From the cell containing the given text, extract its center point as (X, Y) coordinate. 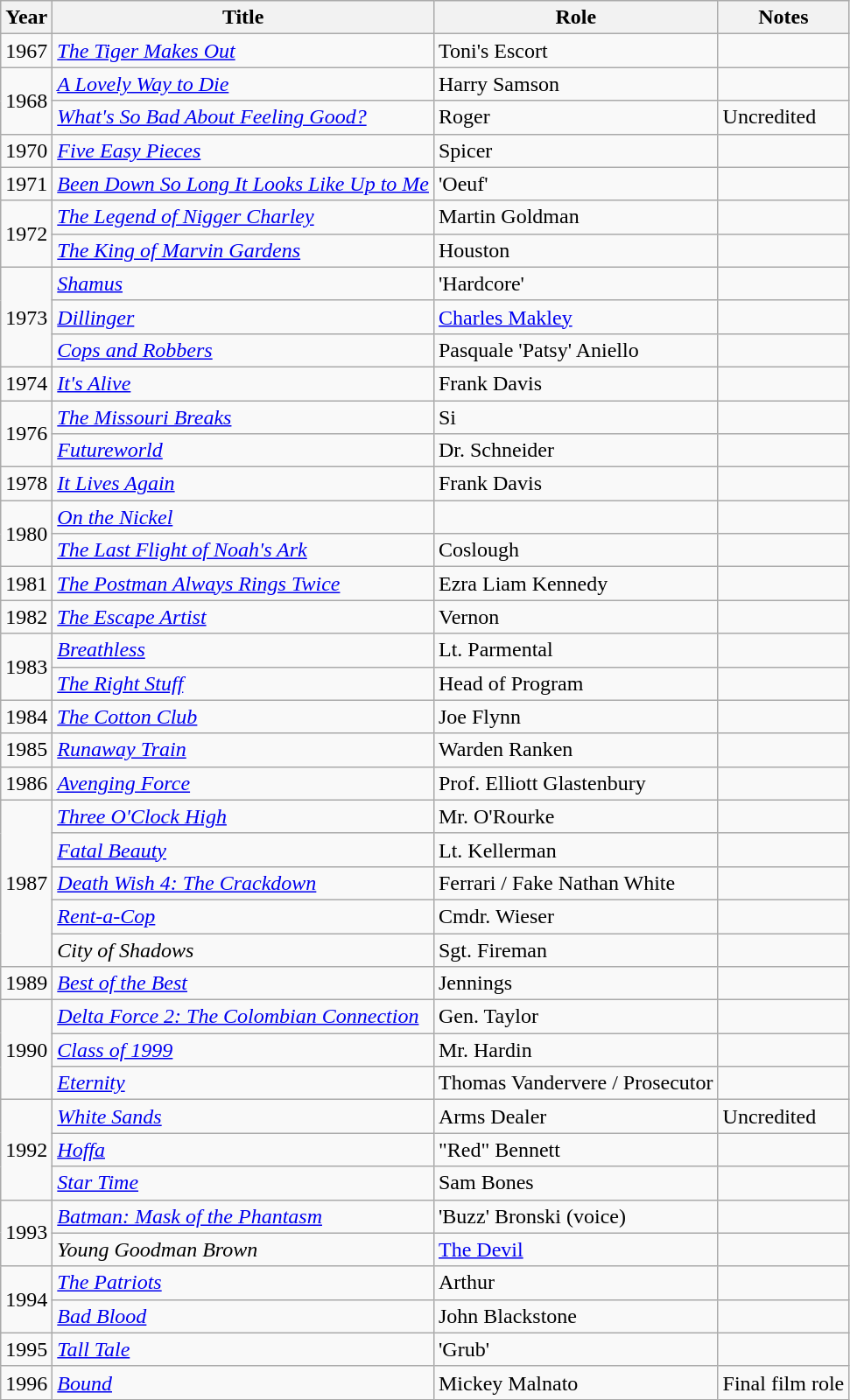
1973 (26, 317)
1971 (26, 184)
1967 (26, 51)
Houston (576, 250)
The Postman Always Rings Twice (243, 584)
'Buzz' Bronski (voice) (576, 1216)
White Sands (243, 1116)
Best of the Best (243, 983)
On the Nickel (243, 517)
What's So Bad About Feeling Good? (243, 117)
A Lovely Way to Die (243, 84)
Coslough (576, 550)
The Devil (576, 1249)
Title (243, 17)
1994 (26, 1299)
Gen. Taylor (576, 1017)
1996 (26, 1382)
Harry Samson (576, 84)
The Cotton Club (243, 717)
1982 (26, 617)
Arthur (576, 1283)
1972 (26, 234)
Been Down So Long It Looks Like Up to Me (243, 184)
Si (576, 417)
Avenging Force (243, 783)
Eternity (243, 1083)
'Oeuf' (576, 184)
1978 (26, 484)
Star Time (243, 1183)
Mr. O'Rourke (576, 816)
1968 (26, 101)
Arms Dealer (576, 1116)
City of Shadows (243, 949)
The Escape Artist (243, 617)
1974 (26, 383)
1985 (26, 750)
Prof. Elliott Glastenbury (576, 783)
Breathless (243, 650)
The Legend of Nigger Charley (243, 217)
Batman: Mask of the Phantasm (243, 1216)
Ferrari / Fake Nathan White (576, 883)
Cops and Robbers (243, 350)
1986 (26, 783)
Hoffa (243, 1150)
Toni's Escort (576, 51)
Death Wish 4: The Crackdown (243, 883)
1983 (26, 667)
1990 (26, 1050)
It Lives Again (243, 484)
Fatal Beauty (243, 850)
Spicer (576, 150)
Mr. Hardin (576, 1050)
'Grub' (576, 1349)
Young Goodman Brown (243, 1249)
John Blackstone (576, 1316)
Role (576, 17)
1987 (26, 883)
Class of 1999 (243, 1050)
Thomas Vandervere / Prosecutor (576, 1083)
'Hardcore' (576, 283)
Runaway Train (243, 750)
Warden Ranken (576, 750)
The Missouri Breaks (243, 417)
Jennings (576, 983)
The Patriots (243, 1283)
It's Alive (243, 383)
Sam Bones (576, 1183)
Delta Force 2: The Colombian Connection (243, 1017)
Mickey Malnato (576, 1382)
Five Easy Pieces (243, 150)
1970 (26, 150)
Dillinger (243, 317)
Futureworld (243, 451)
The Last Flight of Noah's Ark (243, 550)
Martin Goldman (576, 217)
1981 (26, 584)
Lt. Kellerman (576, 850)
The King of Marvin Gardens (243, 250)
Joe Flynn (576, 717)
Year (26, 17)
Rent-a-Cop (243, 916)
The Right Stuff (243, 683)
Lt. Parmental (576, 650)
Ezra Liam Kennedy (576, 584)
Charles Makley (576, 317)
Dr. Schneider (576, 451)
1980 (26, 534)
1992 (26, 1150)
1989 (26, 983)
Three O'Clock High (243, 816)
Final film role (783, 1382)
Roger (576, 117)
The Tiger Makes Out (243, 51)
Tall Tale (243, 1349)
1976 (26, 434)
Cmdr. Wieser (576, 916)
1984 (26, 717)
"Red" Bennett (576, 1150)
Shamus (243, 283)
Bad Blood (243, 1316)
Vernon (576, 617)
1995 (26, 1349)
Bound (243, 1382)
Head of Program (576, 683)
Notes (783, 17)
Sgt. Fireman (576, 949)
1993 (26, 1233)
Pasquale 'Patsy' Aniello (576, 350)
